Return (X, Y) of the center of cell containing provided text 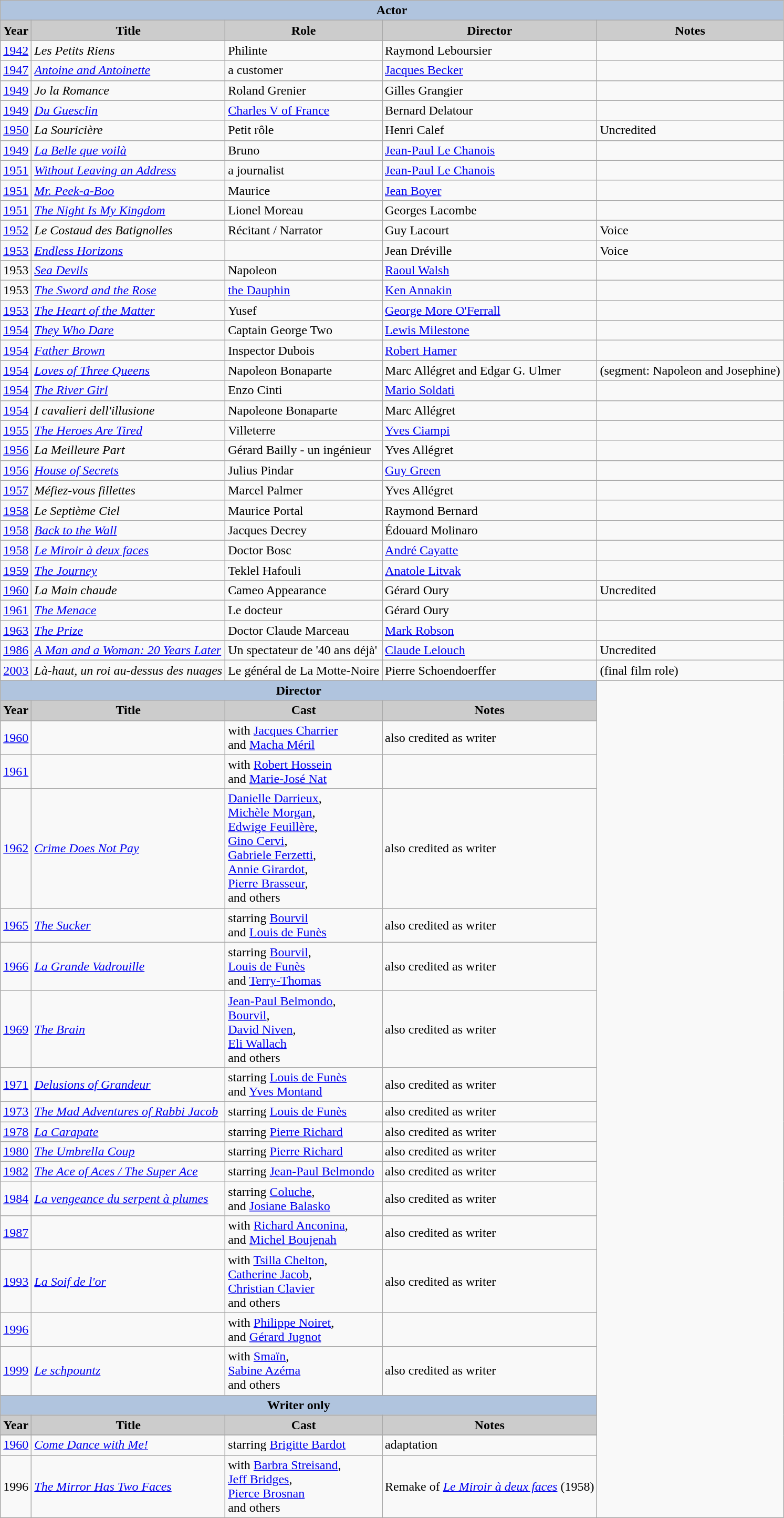
Delusions of Grandeur (128, 1085)
1982 (16, 1172)
starring Bourviland Louis de Funès (304, 925)
with Richard Anconina,and Michel Boujenah (304, 1233)
starring Bourvil, Louis de Funès and Terry-Thomas (304, 966)
Ken Annakin (489, 291)
La Grande Vadrouille (128, 966)
The Sword and the Rose (128, 291)
Petit rôle (304, 130)
La vengeance du serpent à plumes (128, 1199)
Pierre Schoendoerffer (489, 670)
Guy Lacourt (489, 230)
Teklel Hafouli (304, 570)
with Smaïn,Sabine Azéma and others (304, 1371)
1973 (16, 1111)
1984 (16, 1199)
1947 (16, 70)
Jean Boyer (489, 190)
Méfiez-vous fillettes (128, 490)
Récitant / Narrator (304, 230)
House of Secrets (128, 470)
The Sucker (128, 925)
George More O'Ferrall (489, 311)
Back to the Wall (128, 530)
The Journey (128, 570)
La Meilleure Part (128, 450)
with Robert Hosseinand Marie-José Nat (304, 771)
Lionel Moreau (304, 210)
Guy Green (489, 470)
Napoleon Bonaparte (304, 370)
Le général de La Motte-Noire (304, 670)
Jacques Decrey (304, 530)
Julius Pindar (304, 470)
Anatole Litvak (489, 570)
(segment: Napoleon and Josephine) (690, 370)
(final film role) (690, 670)
1986 (16, 650)
They Who Dare (128, 331)
starring Louis de Funès (304, 1111)
Georges Lacombe (489, 210)
Jacques Becker (489, 70)
adaptation (489, 1445)
1950 (16, 130)
The Menace (128, 611)
Yves Ciampi (489, 430)
Raymond Leboursier (489, 50)
The Umbrella Coup (128, 1152)
1978 (16, 1131)
I cavalieri dell'illusione (128, 410)
Maurice (304, 190)
Cameo Appearance (304, 591)
Mario Soldati (489, 390)
Du Guesclin (128, 110)
2003 (16, 670)
Robert Hamer (489, 350)
starring Brigitte Bardot (304, 1445)
Danielle Darrieux, Michèle Morgan, Edwige Feuillère, Gino Cervi, Gabriele Ferzetti,Annie Girardot, Pierre Brasseur, and others (304, 848)
Antoine and Antoinette (128, 70)
1987 (16, 1233)
with Barbra Streisand, Jeff Bridges,Pierce Brosnan and others (304, 1486)
Napoleon (304, 271)
The Heart of the Matter (128, 311)
1966 (16, 966)
1963 (16, 631)
Maurice Portal (304, 510)
La Soif de l'or (128, 1281)
Father Brown (128, 350)
André Cayatte (489, 550)
1971 (16, 1085)
La Souricière (128, 130)
Gilles Grangier (489, 90)
Lewis Milestone (489, 331)
Claude Lelouch (489, 650)
The Mad Adventures of Rabbi Jacob (128, 1111)
1942 (16, 50)
Un spectateur de '40 ans déjà' (304, 650)
Role (304, 30)
Loves of Three Queens (128, 370)
starring Louis de Funèsand Yves Montand (304, 1085)
1980 (16, 1152)
Henri Calef (489, 130)
1957 (16, 490)
Captain George Two (304, 331)
with Tsilla Chelton,Catherine Jacob,Christian Clavier and others (304, 1281)
Le docteur (304, 611)
The Ace of Aces / The Super Ace (128, 1172)
Les Petits Riens (128, 50)
with Philippe Noiret,and Gérard Jugnot (304, 1329)
Édouard Molinaro (489, 530)
Marc Allégret (489, 410)
Philinte (304, 50)
starring Coluche,and Josiane Balasko (304, 1199)
Come Dance with Me! (128, 1445)
Crime Does Not Pay (128, 848)
Le Miroir à deux faces (128, 550)
Bruno (304, 150)
Mark Robson (489, 631)
Doctor Claude Marceau (304, 631)
with Jacques Charrierand Macha Méril (304, 738)
1952 (16, 230)
La Belle que voilà (128, 150)
The Prize (128, 631)
a journalist (304, 170)
Yusef (304, 311)
La Main chaude (128, 591)
Le schpountz (128, 1371)
Endless Horizons (128, 251)
Mr. Peek-a-Boo (128, 190)
Jean-Paul Belmondo, Bourvil, David Niven, Eli Wallach and others (304, 1029)
Napoleone Bonaparte (304, 410)
Raoul Walsh (489, 271)
Remake of Le Miroir à deux faces (1958) (489, 1486)
Marcel Palmer (304, 490)
1999 (16, 1371)
starring Jean-Paul Belmondo (304, 1172)
Marc Allégret and Edgar G. Ulmer (489, 370)
a customer (304, 70)
Le Costaud des Batignolles (128, 230)
Jo la Romance (128, 90)
Villeterre (304, 430)
Roland Grenier (304, 90)
1962 (16, 848)
Gérard Bailly - un ingénieur (304, 450)
La Carapate (128, 1131)
Without Leaving an Address (128, 170)
Jean Dréville (489, 251)
A Man and a Woman: 20 Years Later (128, 650)
Raymond Bernard (489, 510)
Actor (392, 11)
1993 (16, 1281)
The Brain (128, 1029)
1965 (16, 925)
Bernard Delatour (489, 110)
1955 (16, 430)
The Heroes Are Tired (128, 430)
Le Septième Ciel (128, 510)
the Dauphin (304, 291)
Inspector Dubois (304, 350)
Là-haut, un roi au-dessus des nuages (128, 670)
The Mirror Has Two Faces (128, 1486)
Writer only (299, 1405)
The River Girl (128, 390)
Enzo Cinti (304, 390)
The Night Is My Kingdom (128, 210)
Doctor Bosc (304, 550)
1959 (16, 570)
1969 (16, 1029)
Charles V of France (304, 110)
Sea Devils (128, 271)
